Extract the (x, y) coordinate from the center of the cell holding the provided text.  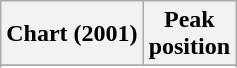
Peakposition (189, 34)
Chart (2001) (72, 34)
